Determine the (x, y) coordinate at the center of the cell enclosing the given text.  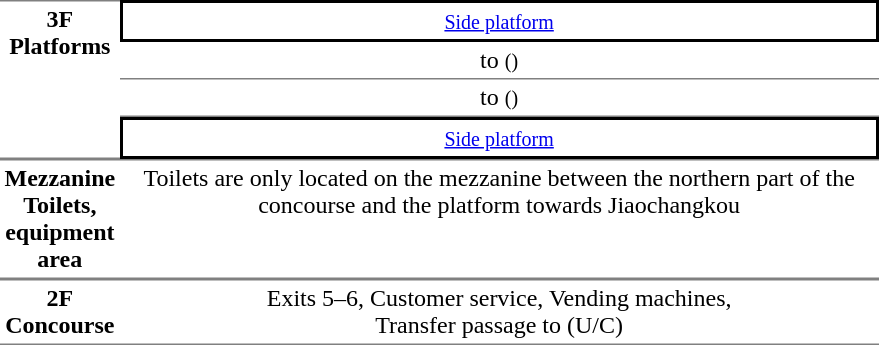
Toilets are only located on the mezzanine between the northern part of the concourse and the platform towards Jiaochangkou (500, 219)
2FConcourse (60, 312)
Exits 5–6, Customer service, Vending machines,Transfer passage to (U/C) (500, 312)
3FPlatforms (60, 80)
MezzanineToilets, equipment area (60, 219)
